Output the (x, y) coordinate of the center of the cell containing the given text.  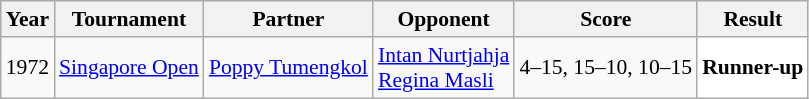
Year (28, 19)
Poppy Tumengkol (288, 68)
Partner (288, 19)
Result (752, 19)
Intan Nurtjahja Regina Masli (444, 68)
Runner-up (752, 68)
Singapore Open (129, 68)
Score (606, 19)
Opponent (444, 19)
1972 (28, 68)
Tournament (129, 19)
4–15, 15–10, 10–15 (606, 68)
